Locate the cell with the specified text and output its (X, Y) center coordinate. 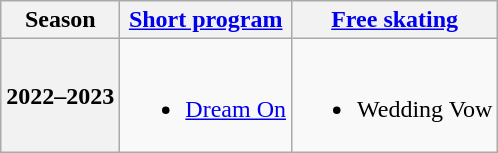
Wedding Vow (395, 96)
Free skating (395, 20)
2022–2023 (60, 96)
Dream On (206, 96)
Season (60, 20)
Short program (206, 20)
